Detect which cell encompasses the target text, then output its [X, Y] center coordinate. 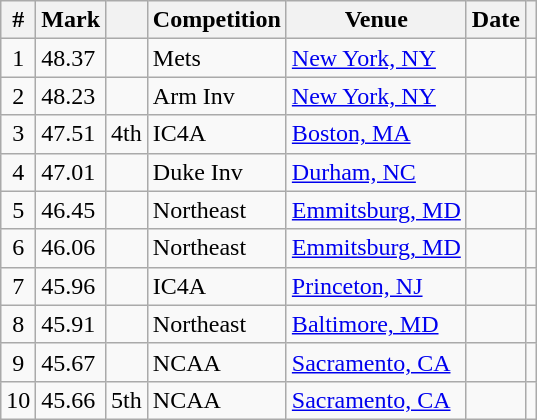
1 [18, 58]
47.51 [71, 134]
48.23 [71, 96]
45.91 [71, 324]
4th [127, 134]
4 [18, 172]
45.67 [71, 362]
Arm Inv [216, 96]
48.37 [71, 58]
Durham, NC [376, 172]
10 [18, 400]
47.01 [71, 172]
Baltimore, MD [376, 324]
Duke Inv [216, 172]
46.06 [71, 248]
46.45 [71, 210]
Boston, MA [376, 134]
45.66 [71, 400]
9 [18, 362]
45.96 [71, 286]
# [18, 20]
Competition [216, 20]
2 [18, 96]
Date [496, 20]
5th [127, 400]
3 [18, 134]
5 [18, 210]
Princeton, NJ [376, 286]
Mark [71, 20]
6 [18, 248]
7 [18, 286]
Venue [376, 20]
Mets [216, 58]
8 [18, 324]
